From the cell containing the given text, extract its center point as [x, y] coordinate. 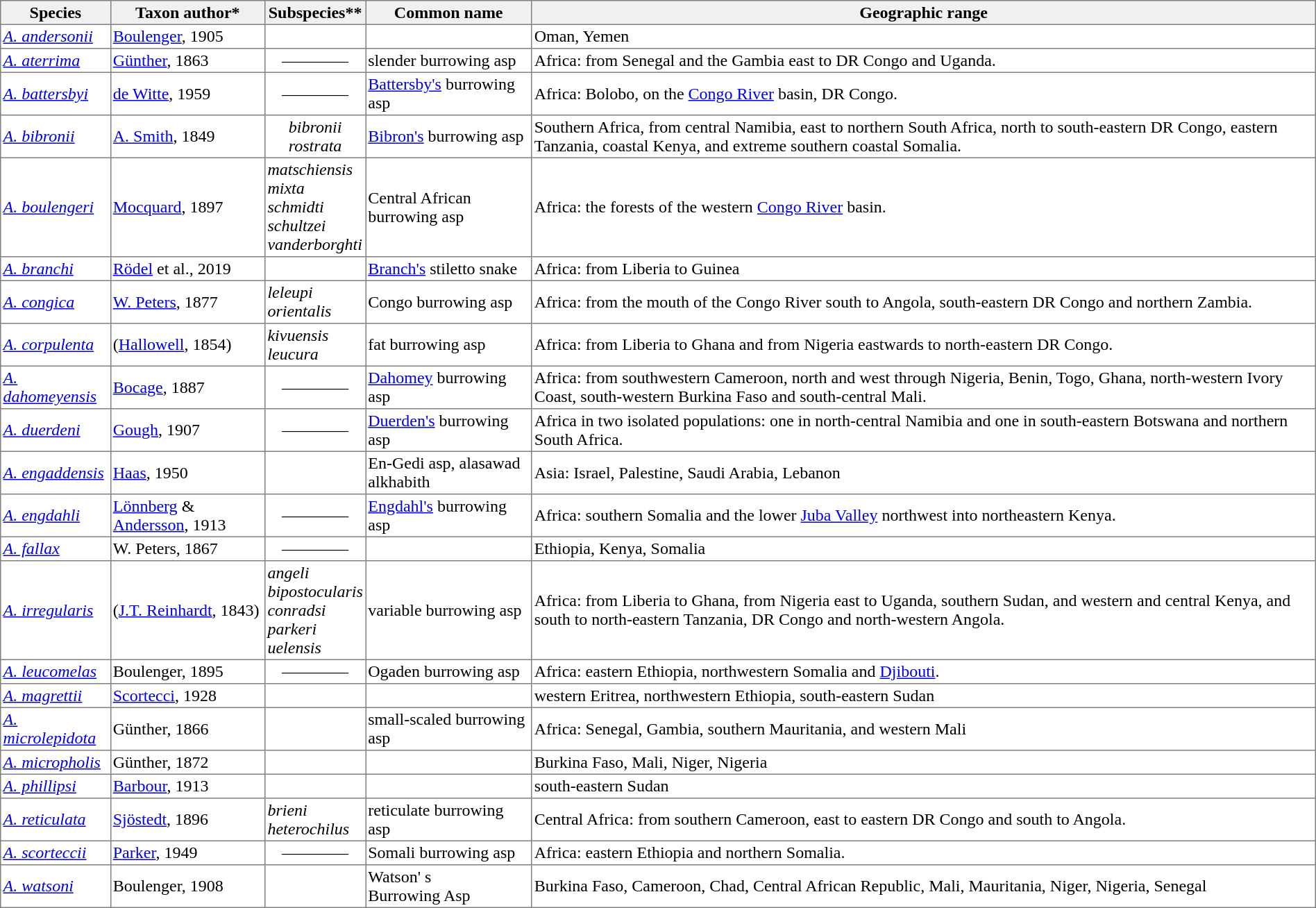
Bibron's burrowing asp [448, 137]
Burkina Faso, Mali, Niger, Nigeria [923, 762]
W. Peters, 1877 [187, 302]
bibroniirostrata [315, 137]
Branch's stiletto snake [448, 269]
Africa: eastern Ethiopia and northern Somalia. [923, 852]
matschiensis mixta schmidti schultzei vanderborghti [315, 207]
W. Peters, 1867 [187, 548]
A. Smith, 1849 [187, 137]
Duerden's burrowing asp [448, 430]
A. magrettii [56, 696]
A. aterrima [56, 60]
A. leucomelas [56, 671]
A. watsoni [56, 886]
small-scaled burrowing asp [448, 729]
Barbour, 1913 [187, 786]
(Hallowell, 1854) [187, 345]
Boulenger, 1905 [187, 36]
Species [56, 12]
Engdahl's burrowing asp [448, 516]
A. micropholis [56, 762]
A. boulengeri [56, 207]
Bocage, 1887 [187, 387]
A. branchi [56, 269]
A. engdahli [56, 516]
En-Gedi asp, alasawad alkhabith [448, 473]
brieni heterochilus [315, 820]
Central African burrowing asp [448, 207]
variable burrowing asp [448, 610]
Rödel et al., 2019 [187, 269]
A. irregularis [56, 610]
Geographic range [923, 12]
Africa: Bolobo, on the Congo River basin, DR Congo. [923, 94]
Common name [448, 12]
A. fallax [56, 548]
Gough, 1907 [187, 430]
Oman, Yemen [923, 36]
Dahomey burrowing asp [448, 387]
Africa: from Senegal and the Gambia east to DR Congo and Uganda. [923, 60]
Subspecies** [315, 12]
A. reticulata [56, 820]
reticulate burrowing asp [448, 820]
kivuensis leucura [315, 345]
Africa: from Liberia to Guinea [923, 269]
A. battersbyi [56, 94]
south-eastern Sudan [923, 786]
Günther, 1863 [187, 60]
A. scorteccii [56, 852]
Africa: southern Somalia and the lower Juba Valley northwest into northeastern Kenya. [923, 516]
Haas, 1950 [187, 473]
leleupi orientalis [315, 302]
slender burrowing asp [448, 60]
Africa: from the mouth of the Congo River south to Angola, south-eastern DR Congo and northern Zambia. [923, 302]
A. engaddensis [56, 473]
Scortecci, 1928 [187, 696]
(J.T. Reinhardt, 1843) [187, 610]
Günther, 1866 [187, 729]
angeli bipostocularis conradsi parkeri uelensis [315, 610]
Burkina Faso, Cameroon, Chad, Central African Republic, Mali, Mauritania, Niger, Nigeria, Senegal [923, 886]
Central Africa: from southern Cameroon, east to eastern DR Congo and south to Angola. [923, 820]
Africa in two isolated populations: one in north-central Namibia and one in south-eastern Botswana and northern South Africa. [923, 430]
Taxon author* [187, 12]
Boulenger, 1908 [187, 886]
A. microlepidota [56, 729]
Boulenger, 1895 [187, 671]
Sjöstedt, 1896 [187, 820]
A. phillipsi [56, 786]
Africa: eastern Ethiopia, northwestern Somalia and Djibouti. [923, 671]
Ethiopia, Kenya, Somalia [923, 548]
A. bibronii [56, 137]
Africa: from Liberia to Ghana and from Nigeria eastwards to north-eastern DR Congo. [923, 345]
Mocquard, 1897 [187, 207]
western Eritrea, northwestern Ethiopia, south-eastern Sudan [923, 696]
Somali burrowing asp [448, 852]
de Witte, 1959 [187, 94]
A. dahomeyensis [56, 387]
Africa: the forests of the western Congo River basin. [923, 207]
Günther, 1872 [187, 762]
Congo burrowing asp [448, 302]
A. andersonii [56, 36]
A. duerdeni [56, 430]
A. corpulenta [56, 345]
Ogaden burrowing asp [448, 671]
Battersby's burrowing asp [448, 94]
Watson' sBurrowing Asp [448, 886]
Lönnberg & Andersson, 1913 [187, 516]
A. congica [56, 302]
fat burrowing asp [448, 345]
Parker, 1949 [187, 852]
Asia: Israel, Palestine, Saudi Arabia, Lebanon [923, 473]
Africa: Senegal, Gambia, southern Mauritania, and western Mali [923, 729]
